Output the [X, Y] coordinate of the center of the cell containing the given text.  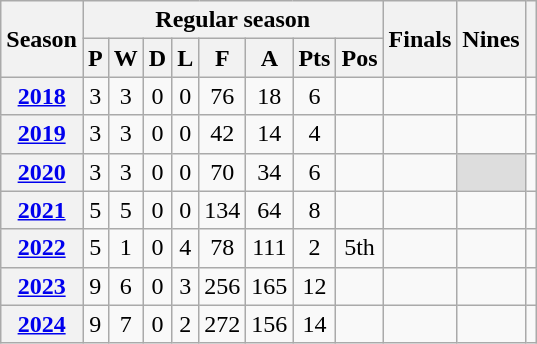
Nines [491, 39]
2018 [42, 96]
P [95, 58]
2019 [42, 134]
111 [270, 248]
Pts [314, 58]
8 [314, 210]
Season [42, 39]
2022 [42, 248]
Pos [360, 58]
42 [222, 134]
W [126, 58]
2023 [42, 286]
2024 [42, 324]
1 [126, 248]
D [157, 58]
L [186, 58]
76 [222, 96]
5th [360, 248]
256 [222, 286]
70 [222, 172]
12 [314, 286]
2020 [42, 172]
F [222, 58]
18 [270, 96]
A [270, 58]
272 [222, 324]
Regular season [232, 20]
134 [222, 210]
34 [270, 172]
156 [270, 324]
2021 [42, 210]
78 [222, 248]
7 [126, 324]
64 [270, 210]
165 [270, 286]
Finals [420, 39]
